Extract the [x, y] coordinate from the center of the cell holding the provided text.  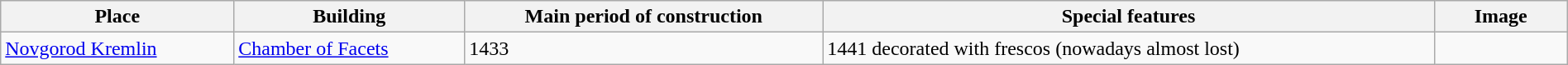
Chamber of Facets [349, 48]
Image [1500, 17]
Place [117, 17]
Main period of construction [643, 17]
1433 [643, 48]
Building [349, 17]
Novgorod Kremlin [117, 48]
1441 decorated with frescos (nowadays almost lost) [1128, 48]
Special features [1128, 17]
